For the text-containing cell, return its midpoint in [x, y] coordinate format. 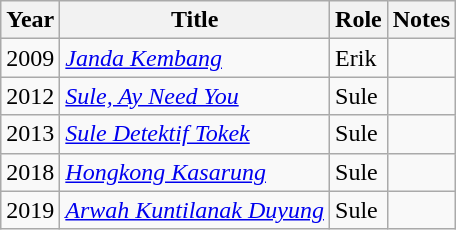
Sule, Ay Need You [195, 96]
Erik [359, 58]
Arwah Kuntilanak Duyung [195, 210]
2009 [30, 58]
Sule Detektif Tokek [195, 134]
2012 [30, 96]
2018 [30, 172]
Notes [421, 20]
2019 [30, 210]
Hongkong Kasarung [195, 172]
Title [195, 20]
Role [359, 20]
Year [30, 20]
2013 [30, 134]
Janda Kembang [195, 58]
